Determine the [X, Y] coordinate at the center of the cell enclosing the given text.  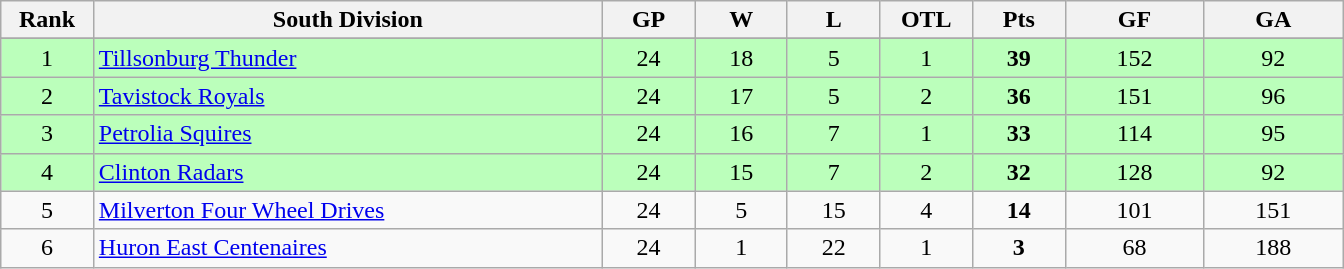
152 [1134, 58]
18 [742, 58]
95 [1274, 134]
114 [1134, 134]
Tillsonburg Thunder [348, 58]
16 [742, 134]
32 [1020, 172]
GF [1134, 20]
Huron East Centenaires [348, 248]
Rank [48, 20]
GA [1274, 20]
188 [1274, 248]
68 [1134, 248]
36 [1020, 96]
Pts [1020, 20]
Clinton Radars [348, 172]
GP [648, 20]
Milverton Four Wheel Drives [348, 210]
L [834, 20]
17 [742, 96]
96 [1274, 96]
14 [1020, 210]
W [742, 20]
Tavistock Royals [348, 96]
101 [1134, 210]
South Division [348, 20]
33 [1020, 134]
6 [48, 248]
22 [834, 248]
Petrolia Squires [348, 134]
OTL [926, 20]
128 [1134, 172]
39 [1020, 58]
